Identify which cell holds the provided text, then report its [x, y] central coordinate. 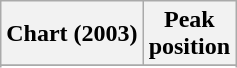
Chart (2003) [72, 34]
Peakposition [189, 34]
